Output the [X, Y] coordinate of the center of the cell containing the given text.  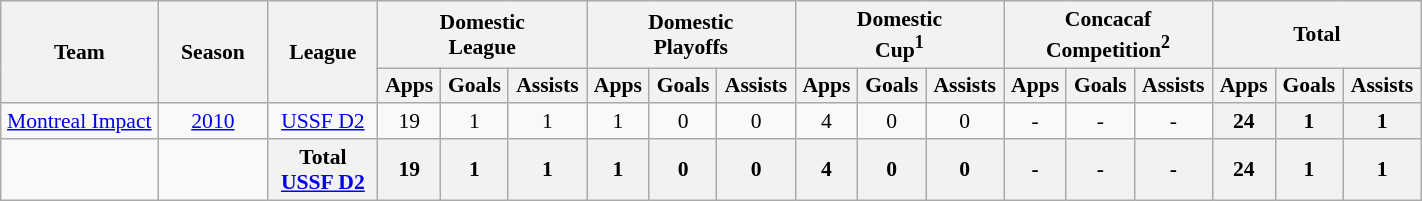
Montreal Impact [80, 122]
DomesticLeague [482, 34]
2010 [213, 122]
League [323, 52]
Total USSF D2 [323, 170]
DomesticPlayoffs [690, 34]
Total [1316, 34]
USSF D2 [323, 122]
ConcacafCompetition2 [1108, 34]
DomesticCup1 [900, 34]
Season [213, 52]
Team [80, 52]
